Pinpoint the cell where the given text exists, returning its [x, y] midpoint coordinate. 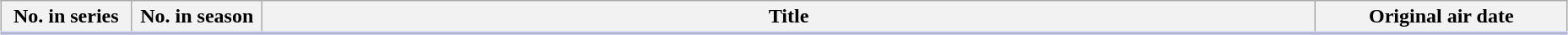
No. in series [66, 17]
Original air date [1441, 17]
Title [788, 17]
No. in season [197, 17]
